Pinpoint the cell where the given text exists, returning its [X, Y] midpoint coordinate. 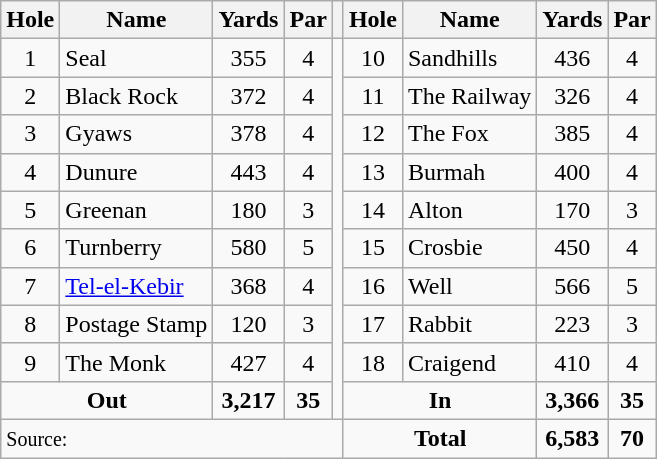
385 [572, 134]
Burmah [469, 172]
450 [572, 248]
1 [30, 58]
6 [30, 248]
223 [572, 324]
Greenan [136, 210]
Gyaws [136, 134]
Source: [172, 438]
Black Rock [136, 96]
6,583 [572, 438]
Craigend [469, 362]
3,366 [572, 400]
70 [632, 438]
566 [572, 286]
326 [572, 96]
In [440, 400]
3,217 [248, 400]
The Fox [469, 134]
7 [30, 286]
180 [248, 210]
17 [372, 324]
11 [372, 96]
355 [248, 58]
372 [248, 96]
580 [248, 248]
Total [440, 438]
Postage Stamp [136, 324]
8 [30, 324]
Crosbie [469, 248]
10 [372, 58]
368 [248, 286]
Rabbit [469, 324]
12 [372, 134]
Turnberry [136, 248]
Tel-el-Kebir [136, 286]
436 [572, 58]
18 [372, 362]
13 [372, 172]
14 [372, 210]
Seal [136, 58]
Dunure [136, 172]
The Railway [469, 96]
120 [248, 324]
9 [30, 362]
Well [469, 286]
443 [248, 172]
Alton [469, 210]
Sandhills [469, 58]
410 [572, 362]
Out [107, 400]
170 [572, 210]
15 [372, 248]
427 [248, 362]
400 [572, 172]
The Monk [136, 362]
378 [248, 134]
2 [30, 96]
16 [372, 286]
